Locate the cell with the specified text and output its [x, y] center coordinate. 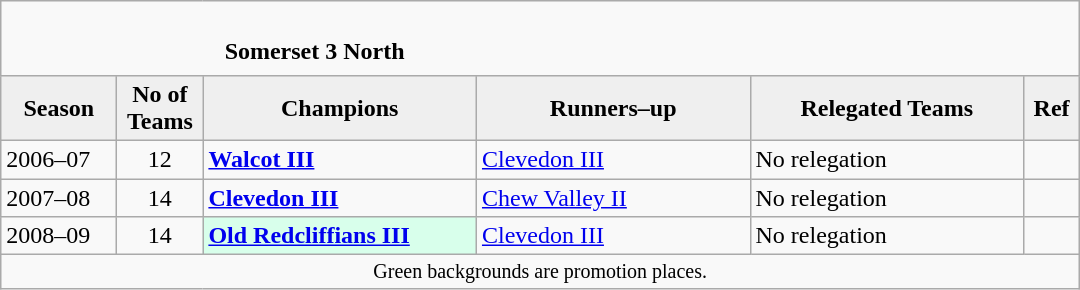
Ref [1052, 108]
2008–09 [59, 236]
Green backgrounds are promotion places. [540, 272]
Relegated Teams [887, 108]
Season [59, 108]
Chew Valley II [613, 197]
12 [160, 159]
Runners–up [613, 108]
Champions [340, 108]
2006–07 [59, 159]
Walcot III [340, 159]
2007–08 [59, 197]
No of Teams [160, 108]
Old Redcliffians III [340, 236]
